Scan for the cell matching the given text and deliver its (x, y) coordinate at center. 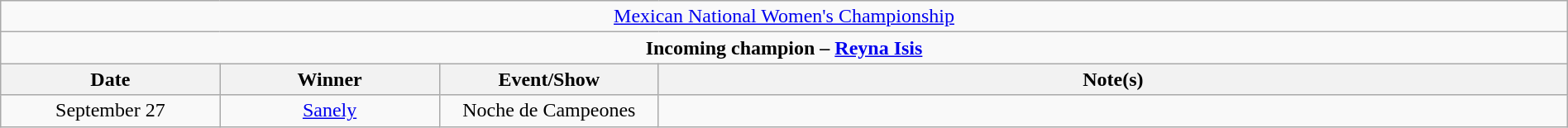
September 27 (111, 111)
Event/Show (549, 79)
Incoming champion – Reyna Isis (784, 48)
Date (111, 79)
Winner (329, 79)
Note(s) (1113, 79)
Sanely (329, 111)
Noche de Campeones (549, 111)
Mexican National Women's Championship (784, 17)
